Provide the [X, Y] coordinate of the cell's center where the given text is located.  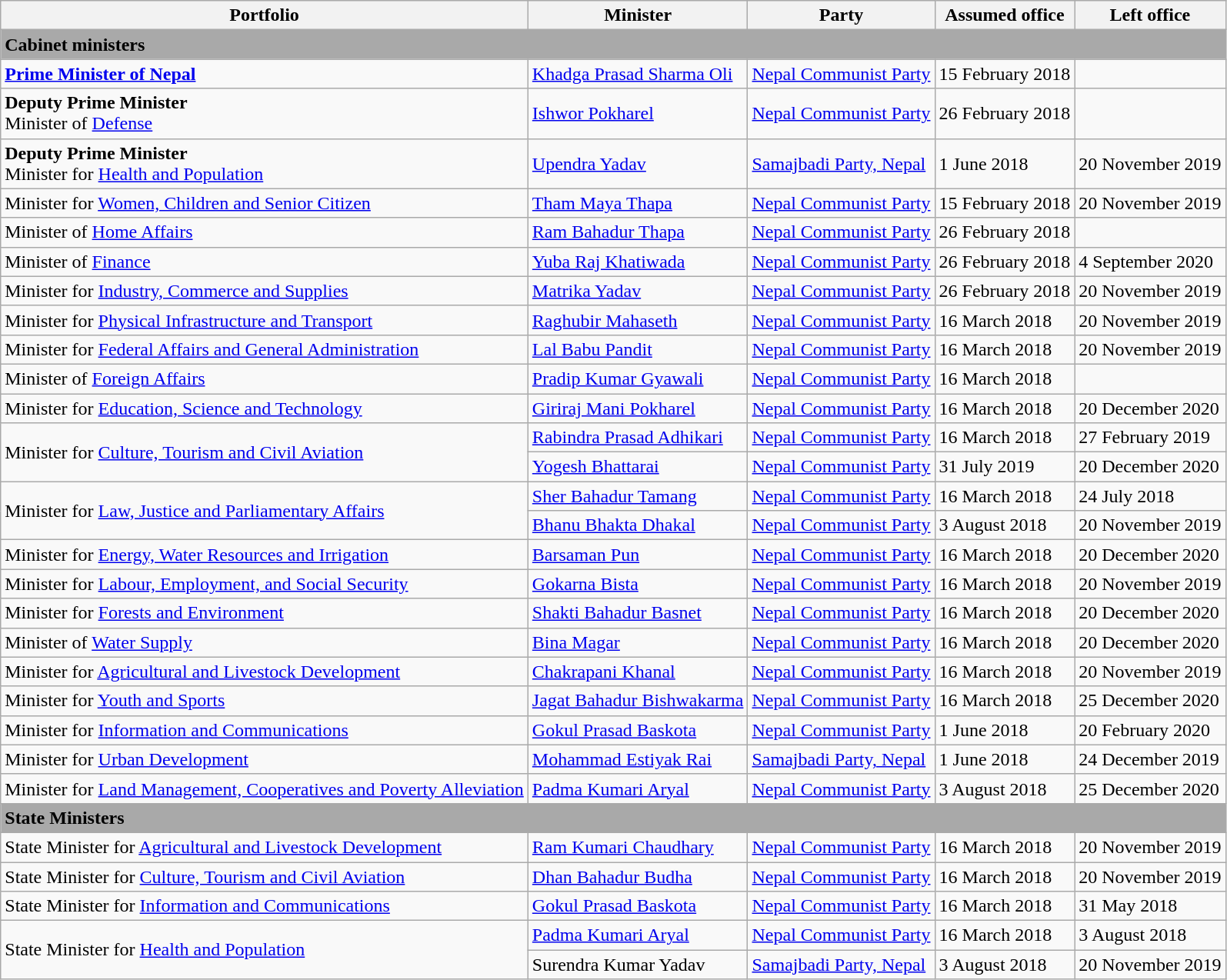
Ram Bahadur Thapa [638, 232]
Upendra Yadav [638, 163]
20 February 2020 [1150, 730]
Minister for Agricultural and Livestock Development [265, 672]
31 May 2018 [1150, 906]
Party [842, 15]
Assumed office [1005, 15]
Raghubir Mahaseth [638, 320]
Ram Kumari Chaudhary [638, 847]
Minister of Water Supply [265, 642]
Minister of Home Affairs [265, 232]
Matrika Yadav [638, 291]
Barsaman Pun [638, 555]
Minister for Land Management, Cooperatives and Poverty Alleviation [265, 788]
Jagat Bahadur Bishwakarma [638, 701]
Minister of Finance [265, 262]
Lal Babu Pandit [638, 349]
Minister for Youth and Sports [265, 701]
Deputy Prime MinisterMinister of Defense [265, 114]
Minister for Physical Infrastructure and Transport [265, 320]
27 February 2019 [1150, 438]
State Minister for Agricultural and Livestock Development [265, 847]
Minister for Information and Communications [265, 730]
Minister for Culture, Tourism and Civil Aviation [265, 452]
Deputy Prime MinisterMinister for Health and Population [265, 163]
24 December 2019 [1150, 759]
Pradip Kumar Gyawali [638, 378]
Minister for Law, Justice and Parliamentary Affairs [265, 511]
Sher Bahadur Tamang [638, 496]
Cabinet ministers [613, 45]
Rabindra Prasad Adhikari [638, 438]
State Minister for Information and Communications [265, 906]
Yogesh Bhattarai [638, 467]
Chakrapani Khanal [638, 672]
Left office [1150, 15]
Gokarna Bista [638, 584]
Ishwor Pokharel [638, 114]
Tham Maya Thapa [638, 203]
Shakti Bahadur Basnet [638, 613]
Minister for Urban Development [265, 759]
Minister [638, 15]
Minister of Foreign Affairs [265, 378]
Minister for Federal Affairs and General Administration [265, 349]
Portfolio [265, 15]
Minister for Labour, Employment, and Social Security [265, 584]
Khadga Prasad Sharma Oli [638, 74]
Minister for Industry, Commerce and Supplies [265, 291]
State Minister for Health and Population [265, 950]
Giriraj Mani Pokharel [638, 408]
Yuba Raj Khatiwada [638, 262]
Bina Magar [638, 642]
Prime Minister of Nepal [265, 74]
Minister for Energy, Water Resources and Irrigation [265, 555]
24 July 2018 [1150, 496]
Surendra Kumar Yadav [638, 965]
Dhan Bahadur Budha [638, 876]
State Minister for Culture, Tourism and Civil Aviation [265, 876]
4 September 2020 [1150, 262]
State Ministers [613, 818]
31 July 2019 [1005, 467]
Minister for Education, Science and Technology [265, 408]
Minister for Women, Children and Senior Citizen [265, 203]
Minister for Forests and Environment [265, 613]
Bhanu Bhakta Dhakal [638, 525]
Mohammad Estiyak Rai [638, 759]
